Pinpoint the cell where the given text exists, returning its [x, y] midpoint coordinate. 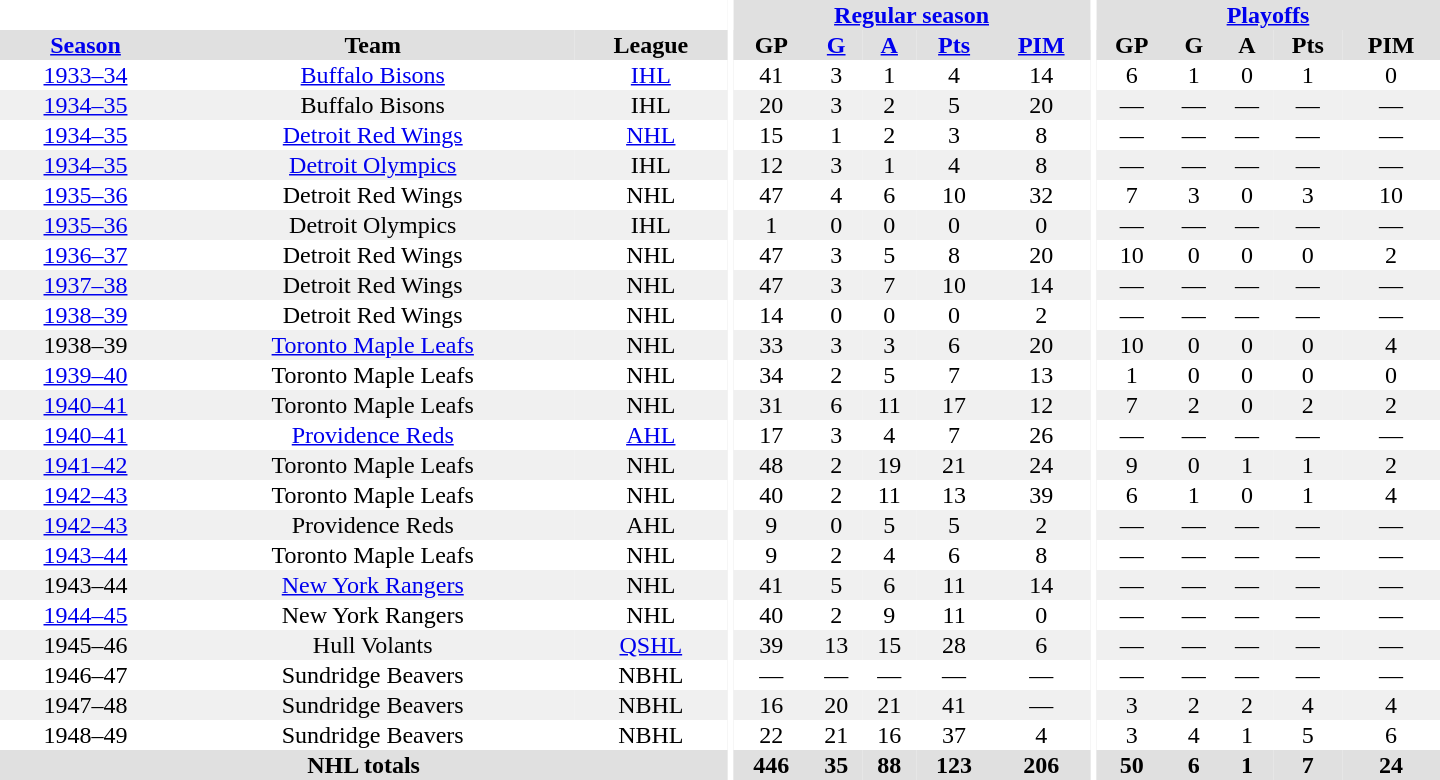
Regular season [912, 15]
1947–48 [86, 705]
446 [772, 765]
34 [772, 375]
35 [836, 765]
123 [954, 765]
1937–38 [86, 285]
32 [1041, 195]
League [650, 45]
28 [954, 645]
22 [772, 735]
37 [954, 735]
Season [86, 45]
31 [772, 405]
1939–40 [86, 375]
1946–47 [86, 675]
26 [1041, 435]
Playoffs [1268, 15]
1944–45 [86, 615]
1948–49 [86, 735]
Hull Volants [372, 645]
33 [772, 345]
1933–34 [86, 75]
19 [890, 465]
1936–37 [86, 255]
88 [890, 765]
50 [1132, 765]
1941–42 [86, 465]
Team [372, 45]
NHL totals [364, 765]
QSHL [650, 645]
206 [1041, 765]
48 [772, 465]
1945–46 [86, 645]
